Locate the cell with the specified text and output its [x, y] center coordinate. 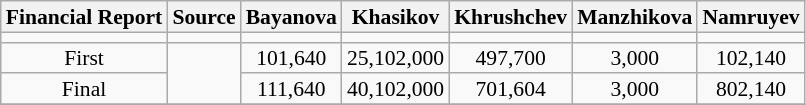
Bayanova [292, 16]
40,102,000 [396, 90]
102,140 [750, 58]
25,102,000 [396, 58]
Final [84, 90]
101,640 [292, 58]
Manzhikova [634, 16]
Namruyev [750, 16]
Khrushchev [510, 16]
First [84, 58]
802,140 [750, 90]
Khasikov [396, 16]
Source [204, 16]
497,700 [510, 58]
111,640 [292, 90]
Financial Report [84, 16]
701,604 [510, 90]
